Provide the (X, Y) coordinate of the cell's center where the given text is located.  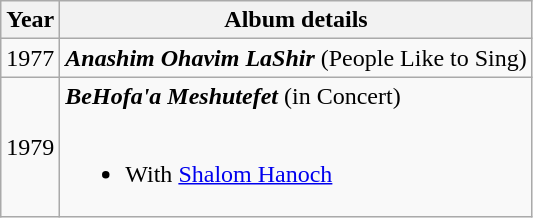
Album details (296, 20)
1979 (30, 147)
Anashim Ohavim LaShir (People Like to Sing) (296, 58)
BeHofa'a Meshutefet (in Concert)With Shalom Hanoch (296, 147)
1977 (30, 58)
Year (30, 20)
